Output the (x, y) coordinate of the center of the cell containing the given text.  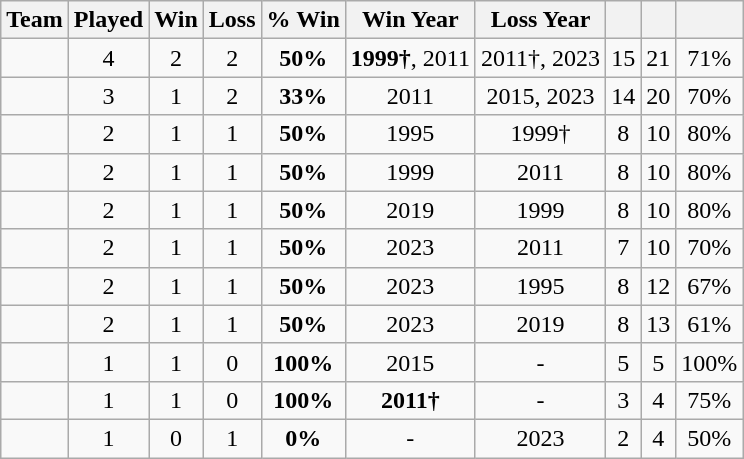
21 (658, 58)
12 (658, 286)
2011† (410, 400)
75% (710, 400)
1999†, 2011 (410, 58)
Played (108, 20)
7 (624, 248)
0% (303, 438)
2011†, 2023 (540, 58)
1999† (540, 134)
14 (624, 96)
13 (658, 324)
Win Year (410, 20)
15 (624, 58)
33% (303, 96)
% Win (303, 20)
67% (710, 286)
71% (710, 58)
Win (176, 20)
Loss Year (540, 20)
2015, 2023 (540, 96)
20 (658, 96)
Loss (232, 20)
2015 (410, 362)
Team (35, 20)
61% (710, 324)
